Determine the [x, y] coordinate at the center of the cell enclosing the given text.  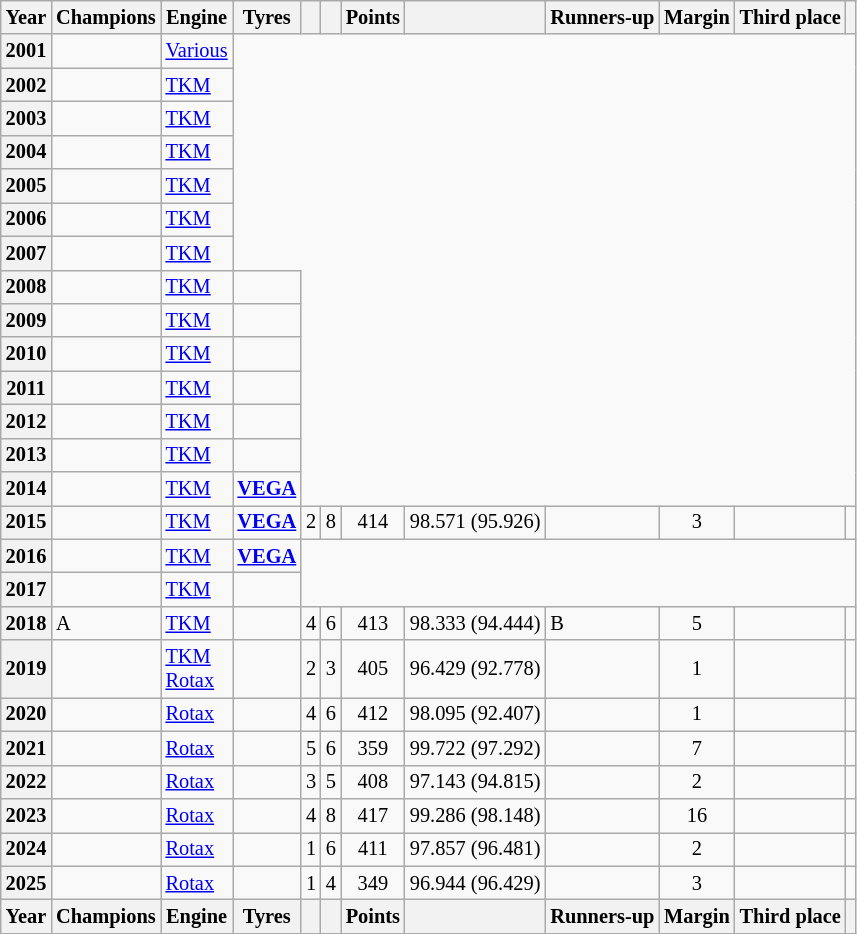
97.857 (96.481) [475, 849]
16 [696, 815]
2010 [26, 354]
349 [373, 883]
99.286 (98.148) [475, 815]
2004 [26, 152]
2003 [26, 118]
97.143 (94.815) [475, 782]
2007 [26, 253]
412 [373, 714]
2012 [26, 421]
2022 [26, 782]
2021 [26, 748]
A [106, 623]
B [602, 623]
2002 [26, 85]
2005 [26, 186]
96.944 (96.429) [475, 883]
7 [696, 748]
414 [373, 522]
2025 [26, 883]
2008 [26, 287]
2006 [26, 219]
99.722 (97.292) [475, 748]
2013 [26, 455]
417 [373, 815]
2001 [26, 51]
98.095 (92.407) [475, 714]
2018 [26, 623]
2017 [26, 589]
411 [373, 849]
359 [373, 748]
2009 [26, 320]
2014 [26, 489]
405 [373, 669]
Various [197, 51]
2020 [26, 714]
2023 [26, 815]
98.571 (95.926) [475, 522]
2019 [26, 669]
2024 [26, 849]
TKM Rotax [197, 669]
96.429 (92.778) [475, 669]
2015 [26, 522]
98.333 (94.444) [475, 623]
408 [373, 782]
413 [373, 623]
2016 [26, 556]
2011 [26, 388]
